From the cell containing the given text, extract its center point as [X, Y] coordinate. 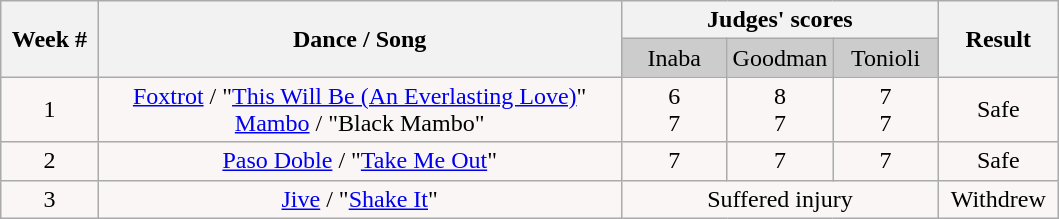
6 7 [674, 110]
Foxtrot / "This Will Be (An Everlasting Love)" Mambo / "Black Mambo" [360, 110]
Jive / "Shake It" [360, 199]
8 7 [780, 110]
Inaba [674, 58]
Suffered injury [780, 199]
Dance / Song [360, 39]
3 [50, 199]
1 [50, 110]
Withdrew [998, 199]
Tonioli [886, 58]
Result [998, 39]
Judges' scores [780, 20]
2 [50, 161]
Goodman [780, 58]
Week # [50, 39]
7 7 [886, 110]
Paso Doble / "Take Me Out" [360, 161]
